Return [x, y] of the center of cell containing provided text 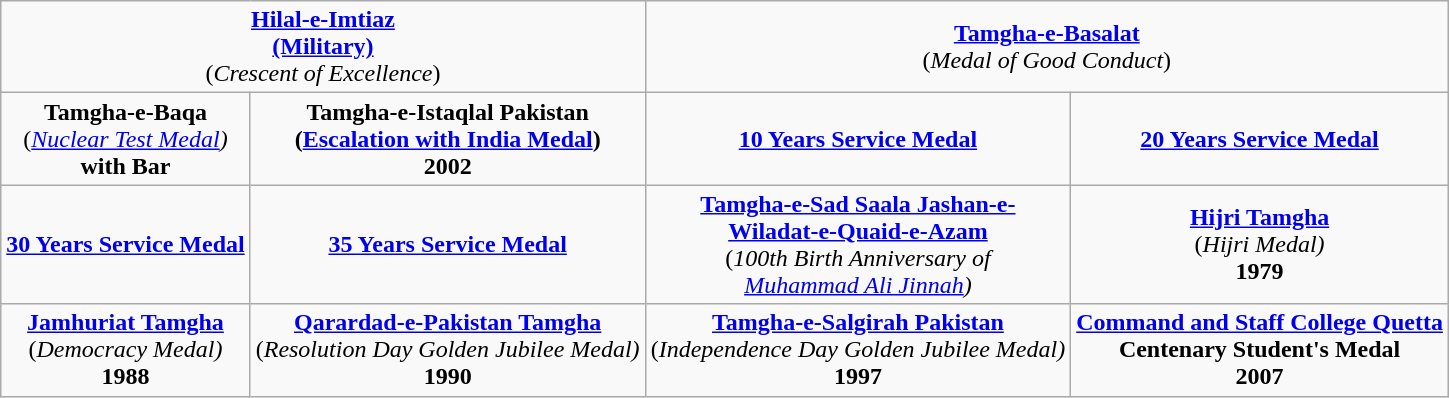
Jamhuriat Tamgha(Democracy Medal)1988 [126, 350]
30 Years Service Medal [126, 244]
Qarardad-e-Pakistan Tamgha(Resolution Day Golden Jubilee Medal)1990 [448, 350]
10 Years Service Medal [858, 139]
35 Years Service Medal [448, 244]
Hijri Tamgha(Hijri Medal)1979 [1260, 244]
20 Years Service Medal [1260, 139]
Tamgha-e-Istaqlal Pakistan(Escalation with India Medal)2002 [448, 139]
Tamgha-e-Basalat(Medal of Good Conduct) [1046, 47]
Command and Staff College QuettaCentenary Student's Medal2007 [1260, 350]
Tamgha-e-Salgirah Pakistan(Independence Day Golden Jubilee Medal)1997 [858, 350]
Tamgha-e-Baqa(Nuclear Test Medal)with Bar [126, 139]
Tamgha-e-Sad Saala Jashan-e-Wiladat-e-Quaid-e-Azam(100th Birth Anniversary ofMuhammad Ali Jinnah) [858, 244]
Hilal-e-Imtiaz(Military)(Crescent of Excellence) [323, 47]
